Provide the [X, Y] coordinate of the cell's center where the given text is located.  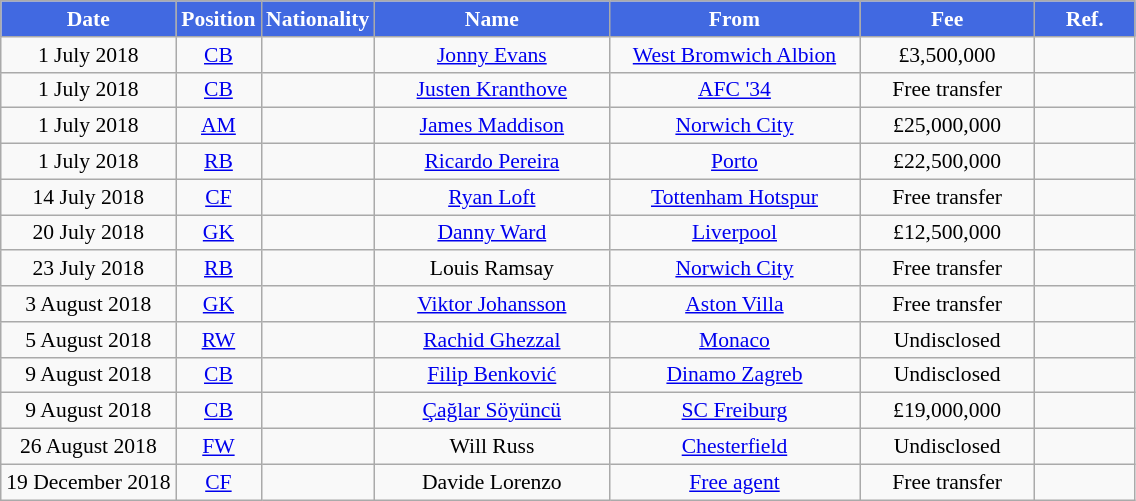
3 August 2018 [88, 304]
23 July 2018 [88, 269]
Monaco [734, 340]
Ref. [1085, 19]
AM [218, 126]
Çağlar Söyüncü [492, 411]
Filip Benković [492, 375]
£3,500,000 [948, 55]
Chesterfield [734, 447]
Davide Lorenzo [492, 482]
£22,500,000 [948, 162]
Porto [734, 162]
Position [218, 19]
20 July 2018 [88, 233]
SC Freiburg [734, 411]
From [734, 19]
Will Russ [492, 447]
Free agent [734, 482]
Date [88, 19]
Liverpool [734, 233]
Justen Kranthove [492, 90]
26 August 2018 [88, 447]
Danny Ward [492, 233]
Ricardo Pereira [492, 162]
RW [218, 340]
Viktor Johansson [492, 304]
Dinamo Zagreb [734, 375]
Fee [948, 19]
FW [218, 447]
Jonny Evans [492, 55]
£25,000,000 [948, 126]
Louis Ramsay [492, 269]
Ryan Loft [492, 197]
14 July 2018 [88, 197]
West Bromwich Albion [734, 55]
Nationality [318, 19]
19 December 2018 [88, 482]
£19,000,000 [948, 411]
Name [492, 19]
AFC '34 [734, 90]
Rachid Ghezzal [492, 340]
Aston Villa [734, 304]
Tottenham Hotspur [734, 197]
£12,500,000 [948, 233]
5 August 2018 [88, 340]
James Maddison [492, 126]
